Determine the [X, Y] coordinate at the center of the cell enclosing the given text.  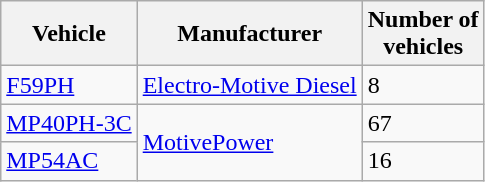
Manufacturer [250, 34]
MP40PH-3C [69, 123]
8 [423, 85]
Electro-Motive Diesel [250, 85]
Vehicle [69, 34]
MP54AC [69, 161]
Number ofvehicles [423, 34]
F59PH [69, 85]
MotivePower [250, 142]
16 [423, 161]
67 [423, 123]
